Provide the (x, y) coordinate of the cell's center where the given text is located.  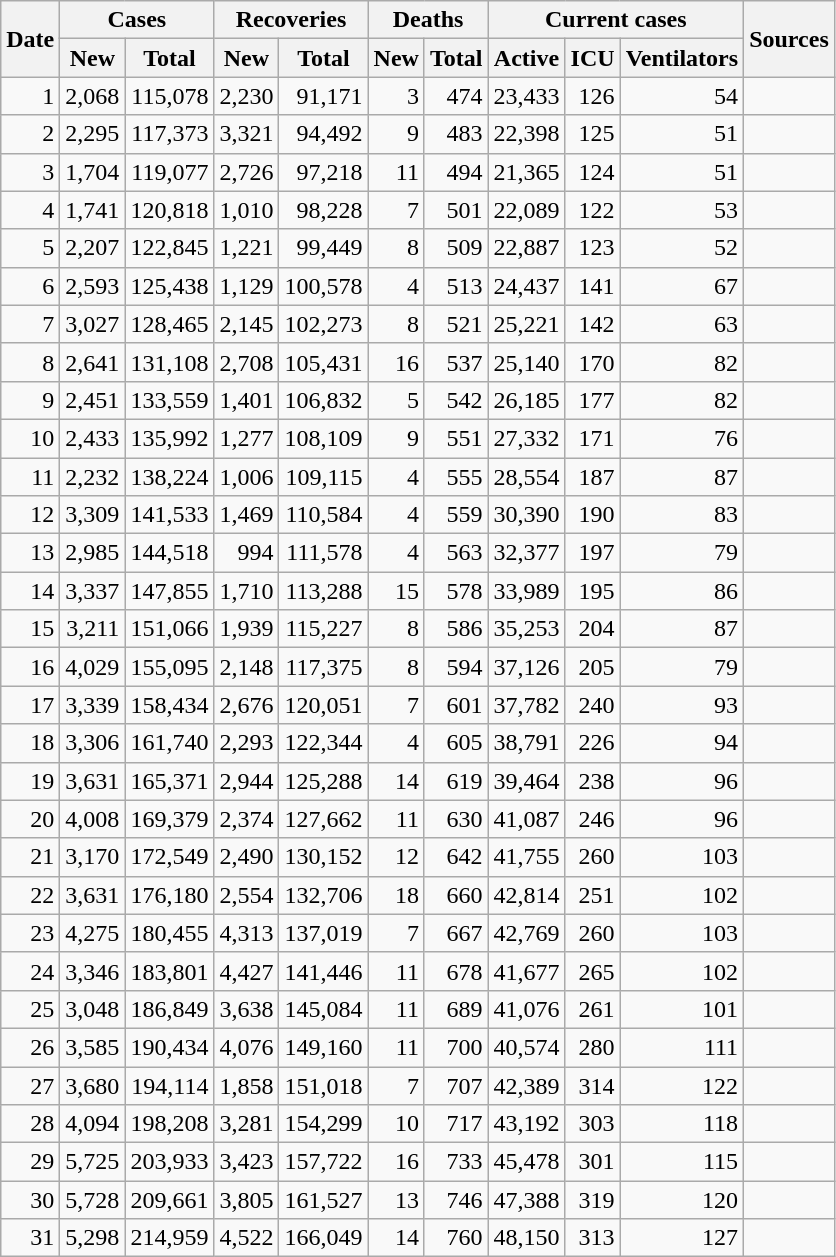
120,051 (324, 705)
280 (592, 1047)
667 (456, 933)
25,221 (526, 324)
126 (592, 96)
1,469 (246, 515)
594 (456, 667)
161,740 (170, 743)
125,288 (324, 781)
4,275 (92, 933)
41,755 (526, 857)
1,710 (246, 591)
42,769 (526, 933)
98,228 (324, 210)
2,708 (246, 362)
195 (592, 591)
27,332 (526, 438)
1,741 (92, 210)
707 (456, 1085)
660 (456, 895)
118 (682, 1124)
115 (682, 1162)
28 (30, 1124)
47,388 (526, 1200)
4,076 (246, 1047)
3,339 (92, 705)
209,661 (170, 1200)
127 (682, 1238)
17 (30, 705)
21,365 (526, 172)
41,087 (526, 819)
115,227 (324, 629)
141 (592, 286)
26 (30, 1047)
559 (456, 515)
717 (456, 1124)
117,375 (324, 667)
22,887 (526, 248)
246 (592, 819)
41,677 (526, 971)
5,728 (92, 1200)
3,027 (92, 324)
28,554 (526, 477)
Recoveries (291, 20)
4,522 (246, 1238)
2,593 (92, 286)
32,377 (526, 553)
551 (456, 438)
3,638 (246, 1009)
52 (682, 248)
102,273 (324, 324)
37,126 (526, 667)
2,295 (92, 134)
145,084 (324, 1009)
4,094 (92, 1124)
106,832 (324, 400)
205 (592, 667)
147,855 (170, 591)
700 (456, 1047)
93 (682, 705)
2,676 (246, 705)
226 (592, 743)
2,230 (246, 96)
2,148 (246, 667)
38,791 (526, 743)
63 (682, 324)
22 (30, 895)
238 (592, 781)
3,048 (92, 1009)
109,115 (324, 477)
110,584 (324, 515)
2 (30, 134)
142 (592, 324)
204 (592, 629)
578 (456, 591)
2,232 (92, 477)
26,185 (526, 400)
23,433 (526, 96)
30 (30, 1200)
120 (682, 1200)
22,089 (526, 210)
97,218 (324, 172)
5,725 (92, 1162)
1,129 (246, 286)
161,527 (324, 1200)
42,814 (526, 895)
39,464 (526, 781)
177 (592, 400)
158,434 (170, 705)
494 (456, 172)
165,371 (170, 781)
509 (456, 248)
3,306 (92, 743)
125 (592, 134)
45,478 (526, 1162)
29 (30, 1162)
141,446 (324, 971)
303 (592, 1124)
91,171 (324, 96)
117,373 (170, 134)
133,559 (170, 400)
Current cases (616, 20)
122,845 (170, 248)
176,180 (170, 895)
187 (592, 477)
501 (456, 210)
99,449 (324, 248)
314 (592, 1085)
35,253 (526, 629)
4,008 (92, 819)
537 (456, 362)
3,281 (246, 1124)
25 (30, 1009)
105,431 (324, 362)
3,170 (92, 857)
Active (526, 58)
151,066 (170, 629)
240 (592, 705)
24,437 (526, 286)
760 (456, 1238)
261 (592, 1009)
127,662 (324, 819)
154,299 (324, 1124)
3,337 (92, 591)
Date (30, 39)
119,077 (170, 172)
37,782 (526, 705)
678 (456, 971)
94 (682, 743)
113,288 (324, 591)
30,390 (526, 515)
2,293 (246, 743)
746 (456, 1200)
630 (456, 819)
4,313 (246, 933)
94,492 (324, 134)
313 (592, 1238)
172,549 (170, 857)
2,145 (246, 324)
483 (456, 134)
601 (456, 705)
138,224 (170, 477)
3,423 (246, 1162)
194,114 (170, 1085)
3,211 (92, 629)
67 (682, 286)
108,109 (324, 438)
25,140 (526, 362)
265 (592, 971)
171 (592, 438)
1 (30, 96)
2,490 (246, 857)
Cases (137, 20)
169,379 (170, 819)
1,221 (246, 248)
183,801 (170, 971)
86 (682, 591)
3,585 (92, 1047)
2,554 (246, 895)
1,858 (246, 1085)
994 (246, 553)
1,010 (246, 210)
197 (592, 553)
1,401 (246, 400)
3,346 (92, 971)
19 (30, 781)
214,959 (170, 1238)
20 (30, 819)
198,208 (170, 1124)
586 (456, 629)
1,006 (246, 477)
689 (456, 1009)
642 (456, 857)
31 (30, 1238)
Ventilators (682, 58)
101 (682, 1009)
54 (682, 96)
151,018 (324, 1085)
3,309 (92, 515)
123 (592, 248)
27 (30, 1085)
157,722 (324, 1162)
6 (30, 286)
76 (682, 438)
83 (682, 515)
141,533 (170, 515)
144,518 (170, 553)
23 (30, 933)
1,277 (246, 438)
186,849 (170, 1009)
100,578 (324, 286)
2,944 (246, 781)
149,160 (324, 1047)
474 (456, 96)
124 (592, 172)
2,641 (92, 362)
4,029 (92, 667)
43,192 (526, 1124)
125,438 (170, 286)
203,933 (170, 1162)
33,989 (526, 591)
128,465 (170, 324)
3,680 (92, 1085)
132,706 (324, 895)
170 (592, 362)
21 (30, 857)
48,150 (526, 1238)
111,578 (324, 553)
2,433 (92, 438)
3,321 (246, 134)
619 (456, 781)
155,095 (170, 667)
24 (30, 971)
555 (456, 477)
2,726 (246, 172)
111 (682, 1047)
5,298 (92, 1238)
120,818 (170, 210)
1,704 (92, 172)
40,574 (526, 1047)
513 (456, 286)
542 (456, 400)
1,939 (246, 629)
2,207 (92, 248)
2,451 (92, 400)
137,019 (324, 933)
ICU (592, 58)
180,455 (170, 933)
2,985 (92, 553)
190,434 (170, 1047)
251 (592, 895)
3,805 (246, 1200)
130,152 (324, 857)
301 (592, 1162)
41,076 (526, 1009)
135,992 (170, 438)
22,398 (526, 134)
115,078 (170, 96)
2,068 (92, 96)
2,374 (246, 819)
190 (592, 515)
122,344 (324, 743)
4,427 (246, 971)
166,049 (324, 1238)
733 (456, 1162)
131,108 (170, 362)
53 (682, 210)
319 (592, 1200)
42,389 (526, 1085)
Sources (790, 39)
605 (456, 743)
563 (456, 553)
521 (456, 324)
Deaths (428, 20)
